From the cell containing the given text, extract its center point as [x, y] coordinate. 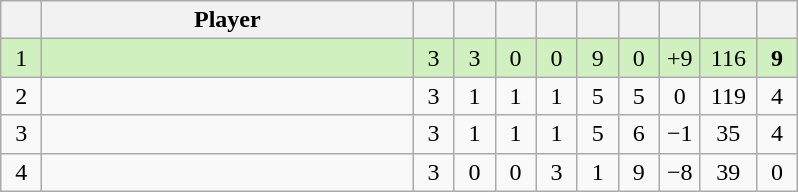
2 [22, 96]
35 [728, 134]
39 [728, 172]
Player [228, 20]
119 [728, 96]
−8 [680, 172]
6 [638, 134]
+9 [680, 58]
−1 [680, 134]
116 [728, 58]
